From the cell containing the given text, extract its center point as [X, Y] coordinate. 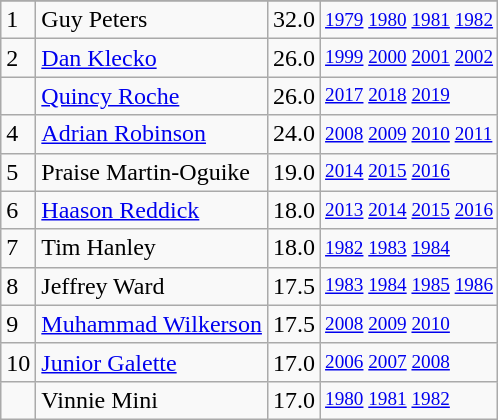
1983 1984 1985 1986 [410, 286]
24.0 [294, 134]
2006 2007 2008 [410, 362]
Vinnie Mini [152, 400]
19.0 [294, 172]
Guy Peters [152, 20]
Muhammad Wilkerson [152, 324]
Tim Hanley [152, 248]
1 [18, 20]
1980 1981 1982 [410, 400]
Dan Klecko [152, 58]
1999 2000 2001 2002 [410, 58]
1979 1980 1981 1982 [410, 20]
9 [18, 324]
5 [18, 172]
Quincy Roche [152, 96]
10 [18, 362]
7 [18, 248]
2014 2015 2016 [410, 172]
4 [18, 134]
2008 2009 2010 [410, 324]
Jeffrey Ward [152, 286]
Adrian Robinson [152, 134]
2 [18, 58]
6 [18, 210]
Junior Galette [152, 362]
32.0 [294, 20]
2013 2014 2015 2016 [410, 210]
Haason Reddick [152, 210]
2017 2018 2019 [410, 96]
8 [18, 286]
2008 2009 2010 2011 [410, 134]
1982 1983 1984 [410, 248]
Praise Martin-Oguike [152, 172]
